Identify which cell holds the provided text, then report its (X, Y) central coordinate. 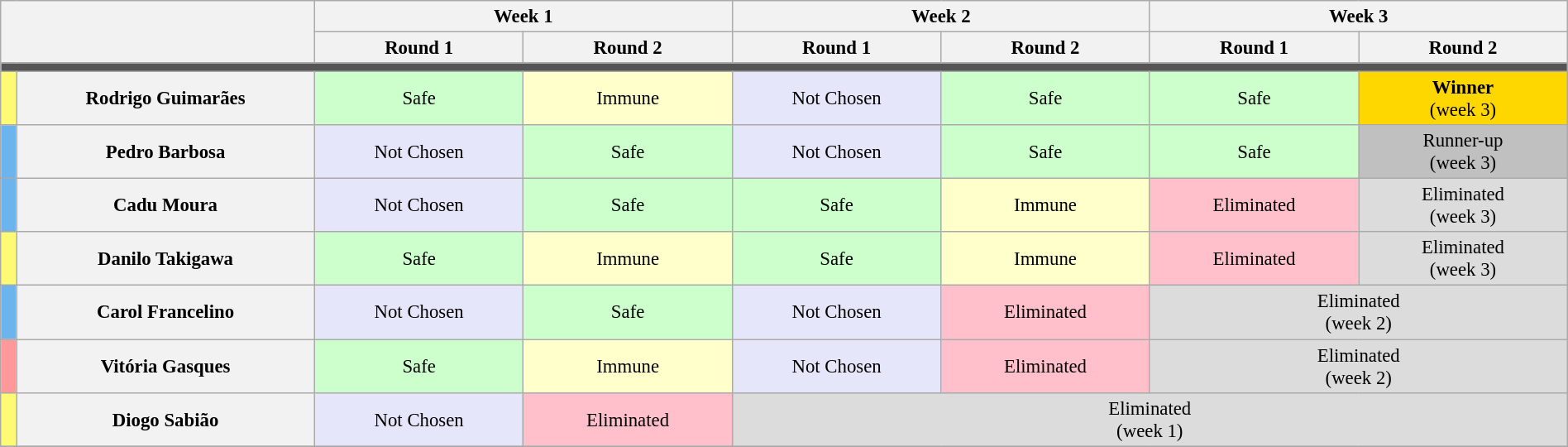
Eliminated(week 1) (1150, 419)
Carol Francelino (165, 313)
Cadu Moura (165, 205)
Week 1 (523, 17)
Week 2 (941, 17)
Rodrigo Guimarães (165, 99)
Winner(week 3) (1464, 99)
Diogo Sabião (165, 419)
Pedro Barbosa (165, 152)
Danilo Takigawa (165, 258)
Vitória Gasques (165, 366)
Runner-up(week 3) (1464, 152)
Week 3 (1358, 17)
